Capture the cell that displays the provided text and extract its (x, y) central coordinate. 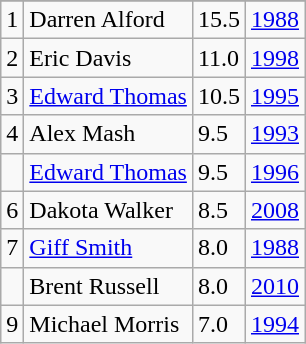
Dakota Walker (108, 210)
1995 (274, 96)
1996 (274, 172)
Giff Smith (108, 248)
Alex Mash (108, 134)
1 (12, 20)
4 (12, 134)
2008 (274, 210)
7.0 (218, 324)
Eric Davis (108, 58)
7 (12, 248)
15.5 (218, 20)
Darren Alford (108, 20)
6 (12, 210)
1998 (274, 58)
1994 (274, 324)
9 (12, 324)
8.5 (218, 210)
1993 (274, 134)
Brent Russell (108, 286)
2010 (274, 286)
10.5 (218, 96)
2 (12, 58)
11.0 (218, 58)
Michael Morris (108, 324)
3 (12, 96)
